Find where the given text appears and provide that cell's center as [X, Y] coordinate. 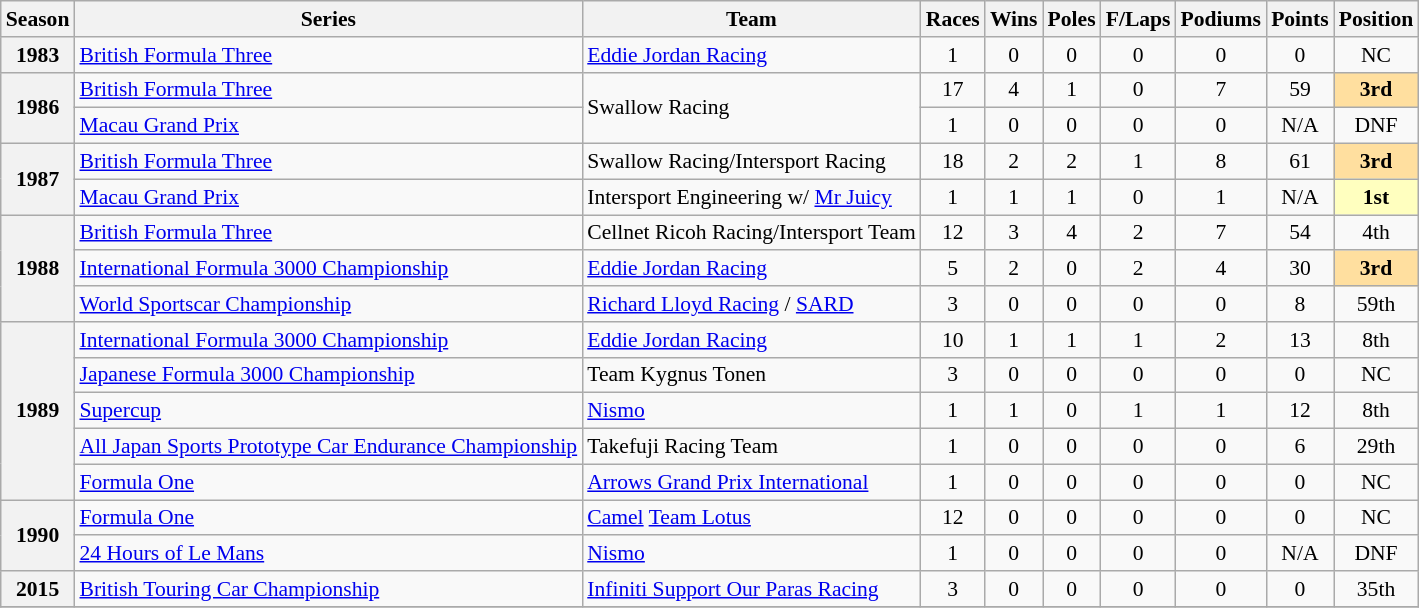
Wins [1014, 19]
Infiniti Support Our Paras Racing [752, 589]
Richard Lloyd Racing / SARD [752, 304]
Position [1376, 19]
4th [1376, 233]
Takefuji Racing Team [752, 447]
59th [1376, 304]
35th [1376, 589]
World Sportscar Championship [328, 304]
30 [1300, 269]
All Japan Sports Prototype Car Endurance Championship [328, 447]
5 [953, 269]
Arrows Grand Prix International [752, 482]
Races [953, 19]
Podiums [1222, 19]
Team Kygnus Tonen [752, 375]
1988 [38, 268]
Season [38, 19]
18 [953, 162]
F/Laps [1138, 19]
1st [1376, 197]
Series [328, 19]
61 [1300, 162]
1989 [38, 411]
1990 [38, 536]
1987 [38, 180]
Swallow Racing [752, 108]
Supercup [328, 411]
1986 [38, 108]
2015 [38, 589]
Japanese Formula 3000 Championship [328, 375]
Poles [1072, 19]
Camel Team Lotus [752, 518]
24 Hours of Le Mans [328, 554]
Points [1300, 19]
17 [953, 90]
Team [752, 19]
Swallow Racing/Intersport Racing [752, 162]
13 [1300, 340]
29th [1376, 447]
British Touring Car Championship [328, 589]
10 [953, 340]
6 [1300, 447]
Cellnet Ricoh Racing/Intersport Team [752, 233]
54 [1300, 233]
59 [1300, 90]
Intersport Engineering w/ Mr Juicy [752, 197]
1983 [38, 55]
